Determine the [x, y] coordinate at the center of the cell enclosing the given text.  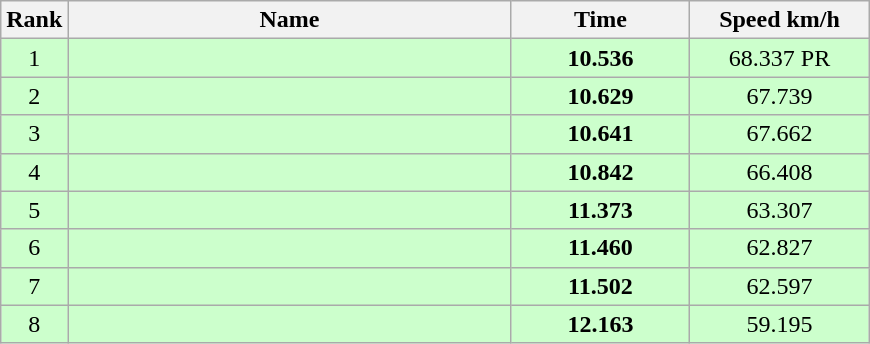
Rank [34, 20]
10.842 [600, 172]
Time [600, 20]
11.373 [600, 210]
11.460 [600, 248]
4 [34, 172]
8 [34, 324]
62.597 [780, 286]
63.307 [780, 210]
6 [34, 248]
11.502 [600, 286]
3 [34, 134]
62.827 [780, 248]
67.739 [780, 96]
2 [34, 96]
67.662 [780, 134]
10.536 [600, 58]
1 [34, 58]
7 [34, 286]
12.163 [600, 324]
Name [290, 20]
68.337 PR [780, 58]
5 [34, 210]
66.408 [780, 172]
10.641 [600, 134]
59.195 [780, 324]
Speed km/h [780, 20]
10.629 [600, 96]
